From the cell containing the given text, extract its center point as (x, y) coordinate. 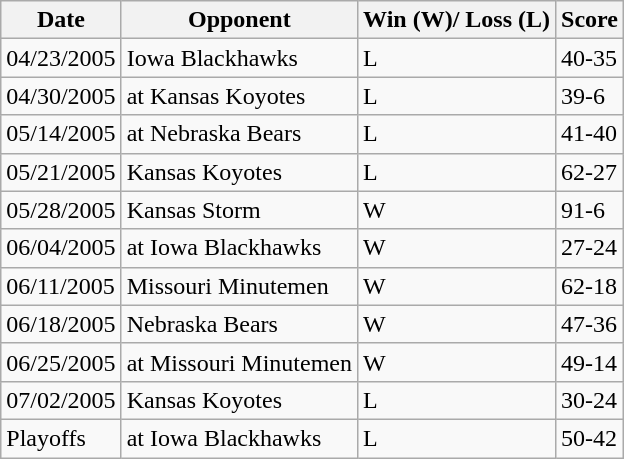
30-24 (590, 400)
Win (W)/ Loss (L) (457, 20)
06/25/2005 (61, 362)
05/21/2005 (61, 172)
27-24 (590, 248)
06/18/2005 (61, 324)
Opponent (239, 20)
05/28/2005 (61, 210)
39-6 (590, 96)
07/02/2005 (61, 400)
Kansas Storm (239, 210)
Date (61, 20)
49-14 (590, 362)
at Kansas Koyotes (239, 96)
Playoffs (61, 438)
41-40 (590, 134)
05/14/2005 (61, 134)
62-18 (590, 286)
04/23/2005 (61, 58)
at Nebraska Bears (239, 134)
62-27 (590, 172)
50-42 (590, 438)
47-36 (590, 324)
Iowa Blackhawks (239, 58)
06/04/2005 (61, 248)
06/11/2005 (61, 286)
at Missouri Minutemen (239, 362)
91-6 (590, 210)
40-35 (590, 58)
Missouri Minutemen (239, 286)
Nebraska Bears (239, 324)
04/30/2005 (61, 96)
Score (590, 20)
